Scan for the cell matching the given text and deliver its [x, y] coordinate at center. 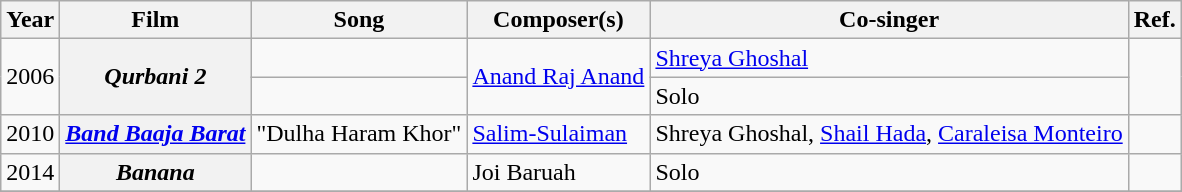
Salim-Sulaiman [558, 134]
2010 [30, 134]
Banana [156, 172]
2006 [30, 77]
Co-singer [889, 20]
Joi Baruah [558, 172]
Anand Raj Anand [558, 77]
Ref. [1154, 20]
Qurbani 2 [156, 77]
Composer(s) [558, 20]
Shreya Ghoshal, Shail Hada, Caraleisa Monteiro [889, 134]
2014 [30, 172]
Song [359, 20]
Shreya Ghoshal [889, 58]
"Dulha Haram Khor" [359, 134]
Film [156, 20]
Year [30, 20]
Band Baaja Barat [156, 134]
